Scan for the cell matching the given text and deliver its (x, y) coordinate at center. 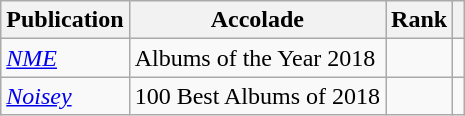
100 Best Albums of 2018 (257, 96)
Noisey (65, 96)
Albums of the Year 2018 (257, 58)
Rank (420, 20)
Accolade (257, 20)
NME (65, 58)
Publication (65, 20)
